Pinpoint the cell where the given text exists, returning its [X, Y] midpoint coordinate. 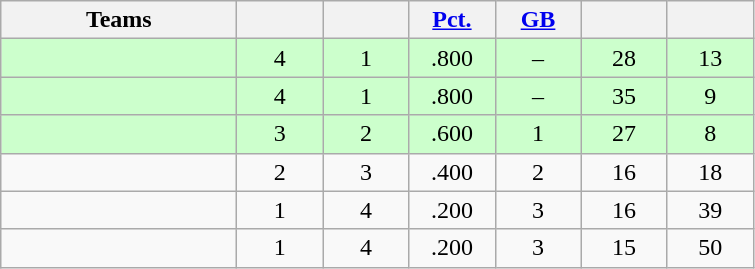
27 [624, 134]
13 [710, 58]
.400 [452, 172]
Pct. [452, 20]
8 [710, 134]
39 [710, 210]
28 [624, 58]
18 [710, 172]
Teams [119, 20]
9 [710, 96]
15 [624, 248]
35 [624, 96]
50 [710, 248]
GB [538, 20]
.600 [452, 134]
